Extract the (x, y) coordinate from the center of the cell holding the provided text.  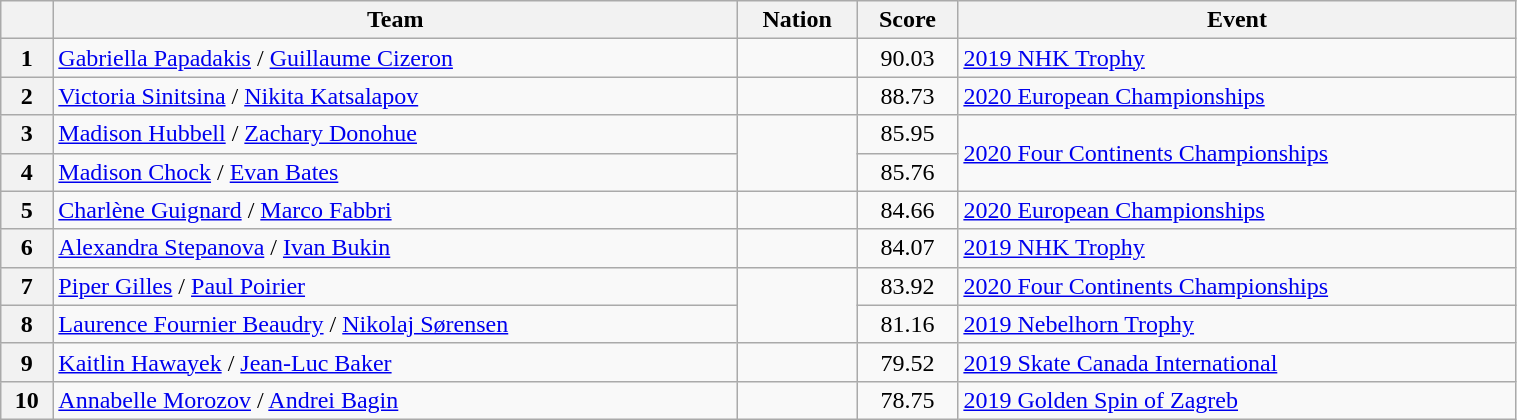
84.66 (908, 210)
2019 Skate Canada International (1237, 362)
9 (27, 362)
2019 Golden Spin of Zagreb (1237, 400)
88.73 (908, 96)
4 (27, 172)
2019 Nebelhorn Trophy (1237, 324)
2 (27, 96)
Gabriella Papadakis / Guillaume Cizeron (396, 58)
8 (27, 324)
85.95 (908, 134)
Kaitlin Hawayek / Jean-Luc Baker (396, 362)
Madison Chock / Evan Bates (396, 172)
Annabelle Morozov / Andrei Bagin (396, 400)
83.92 (908, 286)
10 (27, 400)
85.76 (908, 172)
6 (27, 248)
Victoria Sinitsina / Nikita Katsalapov (396, 96)
Team (396, 20)
84.07 (908, 248)
Alexandra Stepanova / Ivan Bukin (396, 248)
Piper Gilles / Paul Poirier (396, 286)
Score (908, 20)
90.03 (908, 58)
79.52 (908, 362)
78.75 (908, 400)
81.16 (908, 324)
Event (1237, 20)
Laurence Fournier Beaudry / Nikolaj Sørensen (396, 324)
1 (27, 58)
7 (27, 286)
Charlène Guignard / Marco Fabbri (396, 210)
5 (27, 210)
Nation (798, 20)
Madison Hubbell / Zachary Donohue (396, 134)
3 (27, 134)
